Return [X, Y] of the center of cell containing provided text 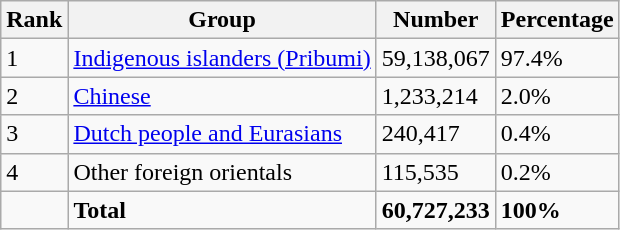
Rank [34, 20]
240,417 [436, 134]
Total [222, 210]
0.2% [557, 172]
Group [222, 20]
Other foreign orientals [222, 172]
60,727,233 [436, 210]
Indigenous islanders (Pribumi) [222, 58]
1,233,214 [436, 96]
Chinese [222, 96]
2.0% [557, 96]
4 [34, 172]
59,138,067 [436, 58]
3 [34, 134]
Percentage [557, 20]
0.4% [557, 134]
97.4% [557, 58]
Dutch people and Eurasians [222, 134]
2 [34, 96]
115,535 [436, 172]
1 [34, 58]
Number [436, 20]
100% [557, 210]
